Output the [x, y] coordinate of the center of the cell containing the given text.  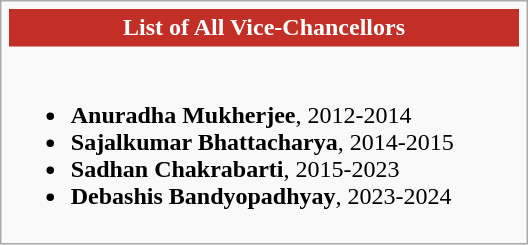
List of All Vice-Chancellors [264, 28]
Anuradha Mukherjee, 2012-2014Sajalkumar Bhattacharya, 2014-2015Sadhan Chakrabarti, 2015-2023Debashis Bandyopadhyay, 2023-2024 [264, 142]
